Determine the (x, y) coordinate at the center of the cell enclosing the given text.  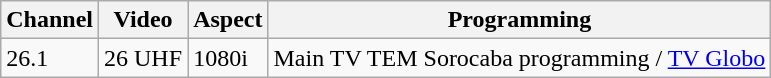
Main TV TEM Sorocaba programming / TV Globo (520, 58)
26 UHF (144, 58)
Programming (520, 20)
Channel (50, 20)
26.1 (50, 58)
Aspect (228, 20)
1080i (228, 58)
Video (144, 20)
